Detect which cell encompasses the target text, then output its (X, Y) center coordinate. 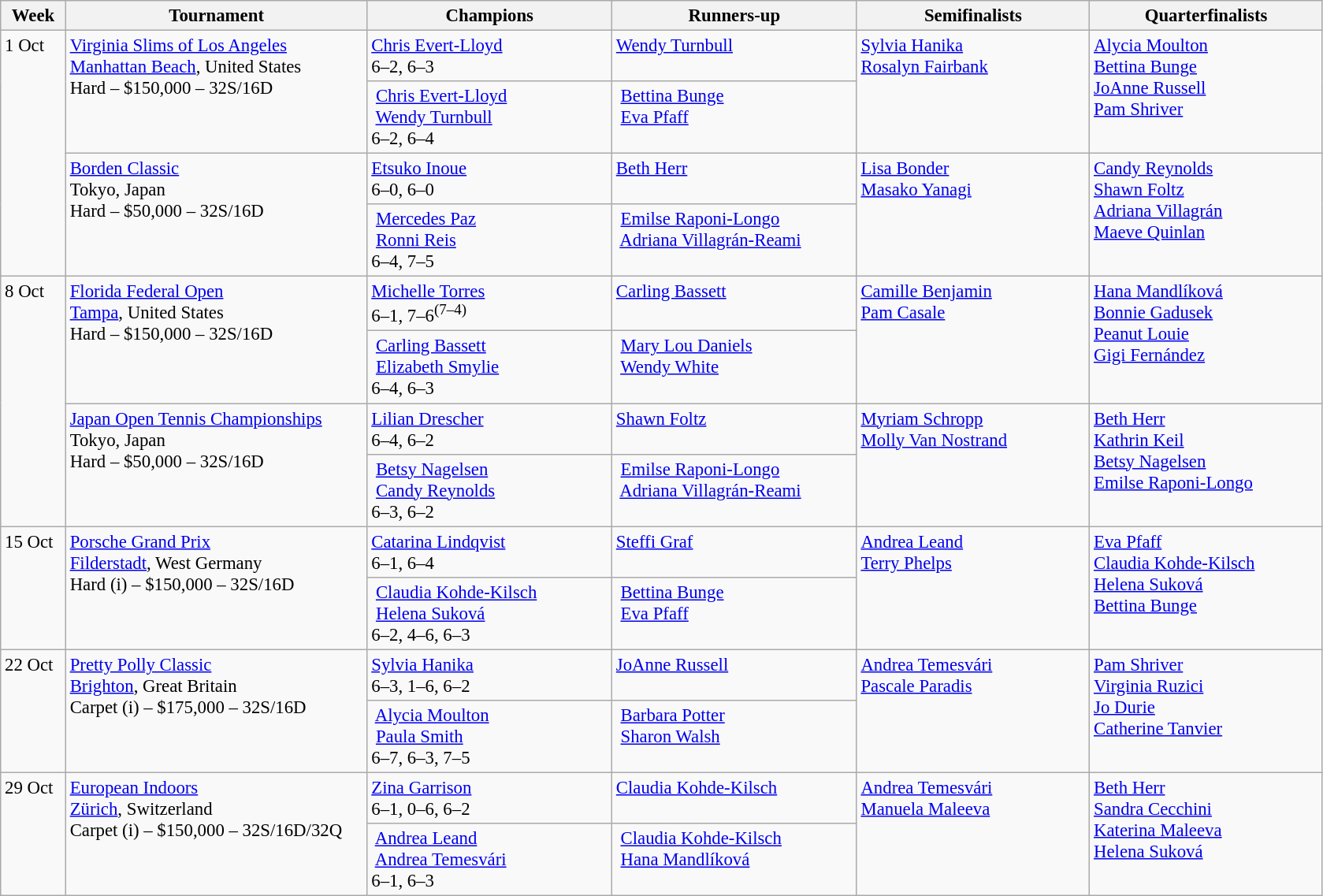
8 Oct (33, 402)
Claudia Kohde-Kilsch Hana Mandlíková (734, 860)
Alycia Moulton Paula Smith6–7, 6–3, 7–5 (490, 737)
Catarina Lindqvist6–1, 6–4 (490, 552)
Japan Open Tennis Championships Tokyo, JapanHard – $50,000 – 32S/16D (216, 465)
29 Oct (33, 834)
Week (33, 16)
Andrea Temesvári Pascale Paradis (973, 711)
Hana Mandlíková Bonnie Gadusek Peanut Louie Gigi Fernández (1206, 340)
Beth Herr Sandra Cecchini Katerina Maleeva Helena Suková (1206, 834)
Runners-up (734, 16)
Barbara Potter Sharon Walsh (734, 737)
Andrea Leand Terry Phelps (973, 588)
JoAnne Russell (734, 675)
European Indoors Zürich, SwitzerlandCarpet (i) – $150,000 – 32S/16D/32Q (216, 834)
Alycia Moulton Bettina Bunge JoAnne Russell Pam Shriver (1206, 92)
Quarterfinalists (1206, 16)
Virginia Slims of Los Angeles Manhattan Beach, United StatesHard – $150,000 – 32S/16D (216, 92)
Sylvia Hanika Rosalyn Fairbank (973, 92)
Carling Bassett (734, 304)
Wendy Turnbull (734, 57)
Chris Evert-Lloyd Wendy Turnbull6–2, 6–4 (490, 117)
Borden Classic Tokyo, JapanHard – $50,000 – 32S/16D (216, 215)
Betsy Nagelsen Candy Reynolds6–3, 6–2 (490, 490)
Lisa Bonder Masako Yanagi (973, 215)
Pretty Polly Classic Brighton, Great BritainCarpet (i) – $175,000 – 32S/16D (216, 711)
Eva Pfaff Claudia Kohde-Kilsch Helena Suková Bettina Bunge (1206, 588)
Andrea Temesvári Manuela Maleeva (973, 834)
Porsche Grand Prix Filderstadt, West GermanyHard (i) – $150,000 – 32S/16D (216, 588)
Semifinalists (973, 16)
Camille Benjamin Pam Casale (973, 340)
Mary Lou Daniels Wendy White (734, 367)
Carling Bassett Elizabeth Smylie6–4, 6–3 (490, 367)
Myriam Schropp Molly Van Nostrand (973, 465)
Champions (490, 16)
Chris Evert-Lloyd6–2, 6–3 (490, 57)
Tournament (216, 16)
Candy Reynolds Shawn Foltz Adriana Villagrán Maeve Quinlan (1206, 215)
Mercedes Paz Ronni Reis6–4, 7–5 (490, 240)
Florida Federal Open Tampa, United StatesHard – $150,000 – 32S/16D (216, 340)
Etsuko Inoue6–0, 6–0 (490, 180)
Beth Herr (734, 180)
Zina Garrison6–1, 0–6, 6–2 (490, 797)
Sylvia Hanika6–3, 1–6, 6–2 (490, 675)
22 Oct (33, 711)
Michelle Torres6–1, 7–6(7–4) (490, 304)
Steffi Graf (734, 552)
Shawn Foltz (734, 429)
15 Oct (33, 588)
Lilian Drescher6–4, 6–2 (490, 429)
Beth Herr Kathrin Keil Betsy Nagelsen Emilse Raponi-Longo (1206, 465)
Claudia Kohde-Kilsch (734, 797)
1 Oct (33, 154)
Pam Shriver Virginia Ruzici Jo Durie Catherine Tanvier (1206, 711)
Andrea Leand Andrea Temesvári6–1, 6–3 (490, 860)
Claudia Kohde-Kilsch Helena Suková6–2, 4–6, 6–3 (490, 613)
